Detect which cell encompasses the target text, then output its [x, y] center coordinate. 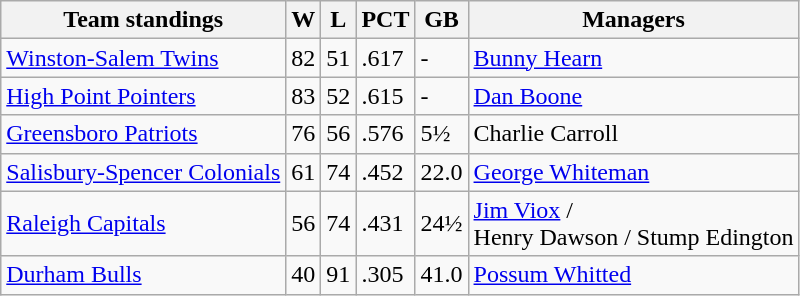
L [338, 20]
22.0 [442, 172]
Charlie Carroll [634, 134]
.305 [386, 275]
Managers [634, 20]
Bunny Hearn [634, 58]
George Whiteman [634, 172]
82 [304, 58]
Jim Viox / Henry Dawson / Stump Edington [634, 224]
.615 [386, 96]
.576 [386, 134]
Durham Bulls [144, 275]
Possum Whitted [634, 275]
61 [304, 172]
Team standings [144, 20]
41.0 [442, 275]
91 [338, 275]
Raleigh Capitals [144, 224]
83 [304, 96]
W [304, 20]
Salisbury-Spencer Colonials [144, 172]
5½ [442, 134]
.617 [386, 58]
Dan Boone [634, 96]
.431 [386, 224]
High Point Pointers [144, 96]
Greensboro Patriots [144, 134]
24½ [442, 224]
51 [338, 58]
Winston-Salem Twins [144, 58]
PCT [386, 20]
76 [304, 134]
40 [304, 275]
.452 [386, 172]
GB [442, 20]
52 [338, 96]
